Return [x, y] of the center of cell containing provided text 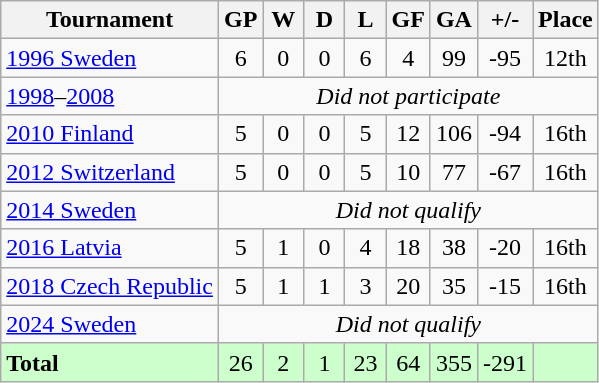
-94 [504, 134]
GF [408, 20]
10 [408, 172]
2016 Latvia [110, 248]
18 [408, 248]
35 [454, 286]
Tournament [110, 20]
-291 [504, 362]
Total [110, 362]
Did not participate [408, 96]
GP [240, 20]
1996 Sweden [110, 58]
W [284, 20]
2010 Finland [110, 134]
2018 Czech Republic [110, 286]
2012 Switzerland [110, 172]
-67 [504, 172]
-95 [504, 58]
1998–2008 [110, 96]
D [324, 20]
26 [240, 362]
12 [408, 134]
GA [454, 20]
106 [454, 134]
23 [366, 362]
2 [284, 362]
77 [454, 172]
64 [408, 362]
12th [566, 58]
2024 Sweden [110, 324]
Place [566, 20]
20 [408, 286]
-15 [504, 286]
L [366, 20]
38 [454, 248]
-20 [504, 248]
2014 Sweden [110, 210]
355 [454, 362]
+/- [504, 20]
99 [454, 58]
3 [366, 286]
